Detect which cell encompasses the target text, then output its (X, Y) center coordinate. 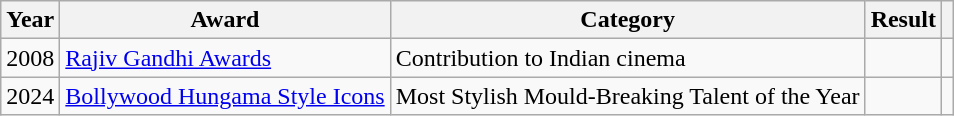
2024 (30, 96)
Most Stylish Mould-Breaking Talent of the Year (628, 96)
2008 (30, 58)
Category (628, 20)
Contribution to Indian cinema (628, 58)
Year (30, 20)
Result (903, 20)
Bollywood Hungama Style Icons (225, 96)
Award (225, 20)
Rajiv Gandhi Awards (225, 58)
